Provide the [X, Y] coordinate of the cell's center where the given text is located.  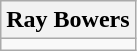
Ray Bowers [68, 20]
